Find where the given text appears and provide that cell's center as [X, Y] coordinate. 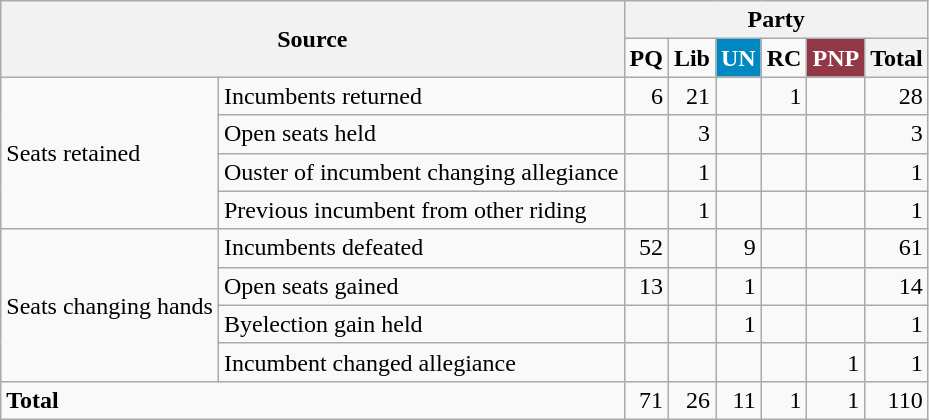
71 [646, 400]
Open seats held [421, 134]
13 [646, 286]
26 [692, 400]
Incumbents returned [421, 96]
Byelection gain held [421, 324]
Source [312, 39]
UN [739, 58]
61 [897, 248]
Previous incumbent from other riding [421, 210]
Seats changing hands [110, 305]
21 [692, 96]
11 [739, 400]
9 [739, 248]
Incumbents defeated [421, 248]
14 [897, 286]
Ouster of incumbent changing allegiance [421, 172]
Seats retained [110, 153]
RC [784, 58]
52 [646, 248]
Party [776, 20]
Incumbent changed allegiance [421, 362]
28 [897, 96]
6 [646, 96]
PQ [646, 58]
Lib [692, 58]
110 [897, 400]
Open seats gained [421, 286]
PNP [836, 58]
